Scan for the cell matching the given text and deliver its [x, y] coordinate at center. 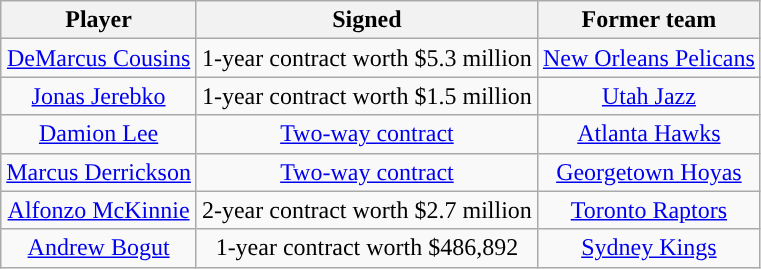
Utah Jazz [648, 96]
1-year contract worth $486,892 [366, 248]
2-year contract worth $2.7 million [366, 210]
Jonas Jerebko [99, 96]
1-year contract worth $5.3 million [366, 58]
Damion Lee [99, 134]
Marcus Derrickson [99, 172]
Andrew Bogut [99, 248]
Atlanta Hawks [648, 134]
Player [99, 20]
DeMarcus Cousins [99, 58]
Sydney Kings [648, 248]
Signed [366, 20]
Former team [648, 20]
Toronto Raptors [648, 210]
New Orleans Pelicans [648, 58]
Georgetown Hoyas [648, 172]
1-year contract worth $1.5 million [366, 96]
Alfonzo McKinnie [99, 210]
